Pinpoint the cell where the given text exists, returning its [x, y] midpoint coordinate. 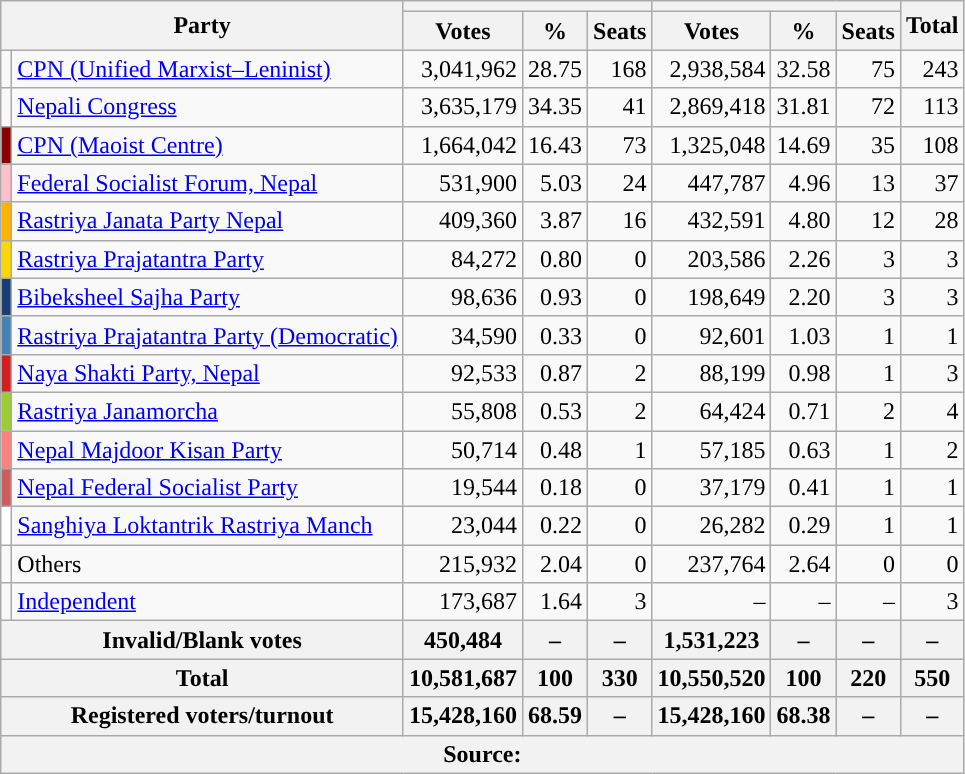
Bibeksheel Sajha Party [208, 297]
2,938,584 [712, 69]
Others [208, 564]
550 [932, 678]
Nepali Congress [208, 107]
168 [620, 69]
CPN (Unified Marxist–Leninist) [208, 69]
10,550,520 [712, 678]
198,649 [712, 297]
16 [620, 221]
0.41 [804, 488]
432,591 [712, 221]
0.71 [804, 411]
Source: [482, 754]
Rastriya Janata Party Nepal [208, 221]
Party [202, 26]
0.48 [554, 449]
92,533 [462, 373]
0.29 [804, 526]
330 [620, 678]
31.81 [804, 107]
57,185 [712, 449]
24 [620, 183]
1.03 [804, 335]
447,787 [712, 183]
37 [932, 183]
16.43 [554, 145]
0.63 [804, 449]
3,041,962 [462, 69]
0.98 [804, 373]
64,424 [712, 411]
68.59 [554, 716]
243 [932, 69]
Rastriya Janamorcha [208, 411]
220 [868, 678]
Invalid/Blank votes [202, 640]
0.22 [554, 526]
0.18 [554, 488]
84,272 [462, 259]
5.03 [554, 183]
2.64 [804, 564]
37,179 [712, 488]
73 [620, 145]
Nepal Federal Socialist Party [208, 488]
23,044 [462, 526]
1,325,048 [712, 145]
450,484 [462, 640]
12 [868, 221]
13 [868, 183]
Federal Socialist Forum, Nepal [208, 183]
35 [868, 145]
2,869,418 [712, 107]
237,764 [712, 564]
1,664,042 [462, 145]
68.38 [804, 716]
1,531,223 [712, 640]
75 [868, 69]
3,635,179 [462, 107]
32.58 [804, 69]
50,714 [462, 449]
26,282 [712, 526]
Rastriya Prajatantra Party (Democratic) [208, 335]
14.69 [804, 145]
92,601 [712, 335]
Rastriya Prajatantra Party [208, 259]
Nepal Majdoor Kisan Party [208, 449]
88,199 [712, 373]
Registered voters/turnout [202, 716]
2.20 [804, 297]
409,360 [462, 221]
Independent [208, 602]
2.26 [804, 259]
4 [932, 411]
203,586 [712, 259]
0.33 [554, 335]
Naya Shakti Party, Nepal [208, 373]
CPN (Maoist Centre) [208, 145]
108 [932, 145]
1.64 [554, 602]
28.75 [554, 69]
0.93 [554, 297]
Sanghiya Loktantrik Rastriya Manch [208, 526]
28 [932, 221]
4.96 [804, 183]
34,590 [462, 335]
215,932 [462, 564]
98,636 [462, 297]
113 [932, 107]
55,808 [462, 411]
0.80 [554, 259]
10,581,687 [462, 678]
19,544 [462, 488]
0.53 [554, 411]
173,687 [462, 602]
2.04 [554, 564]
531,900 [462, 183]
41 [620, 107]
3.87 [554, 221]
4.80 [804, 221]
0.87 [554, 373]
34.35 [554, 107]
72 [868, 107]
